Capture the cell that displays the provided text and extract its [x, y] central coordinate. 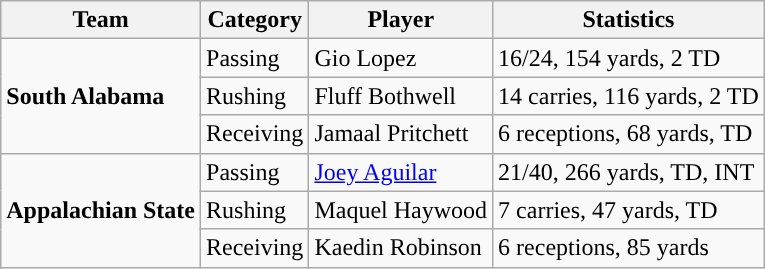
16/24, 154 yards, 2 TD [629, 58]
Fluff Bothwell [401, 96]
Team [101, 20]
6 receptions, 85 yards [629, 248]
Maquel Haywood [401, 210]
6 receptions, 68 yards, TD [629, 134]
Appalachian State [101, 210]
14 carries, 116 yards, 2 TD [629, 96]
21/40, 266 yards, TD, INT [629, 172]
7 carries, 47 yards, TD [629, 210]
Player [401, 20]
Gio Lopez [401, 58]
South Alabama [101, 96]
Category [255, 20]
Jamaal Pritchett [401, 134]
Joey Aguilar [401, 172]
Kaedin Robinson [401, 248]
Statistics [629, 20]
